For the text-containing cell, return its midpoint in [X, Y] coordinate format. 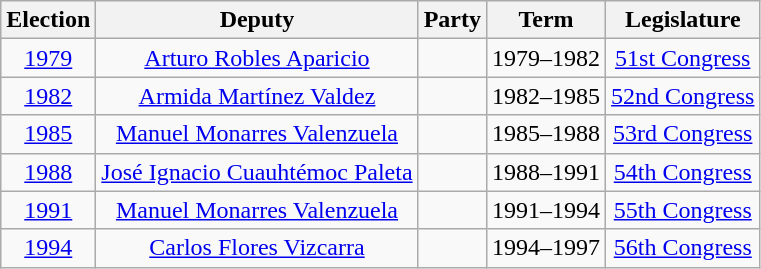
1994 [48, 248]
1988 [48, 172]
56th Congress [683, 248]
1985 [48, 134]
Carlos Flores Vizcarra [257, 248]
1979 [48, 58]
1985–1988 [546, 134]
Term [546, 20]
51st Congress [683, 58]
1982 [48, 96]
1991 [48, 210]
53rd Congress [683, 134]
1979–1982 [546, 58]
Deputy [257, 20]
54th Congress [683, 172]
1994–1997 [546, 248]
Party [452, 20]
Legislature [683, 20]
José Ignacio Cuauhtémoc Paleta [257, 172]
Election [48, 20]
1991–1994 [546, 210]
1982–1985 [546, 96]
Arturo Robles Aparicio [257, 58]
52nd Congress [683, 96]
1988–1991 [546, 172]
Armida Martínez Valdez [257, 96]
55th Congress [683, 210]
